Determine the [x, y] coordinate at the center of the cell enclosing the given text.  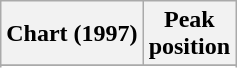
Peakposition [189, 34]
Chart (1997) [72, 34]
